Detect which cell encompasses the target text, then output its (x, y) center coordinate. 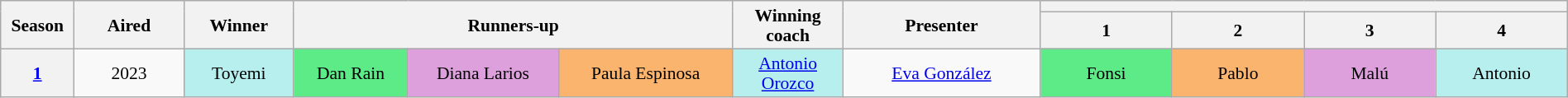
Runners-up (513, 25)
Pablo (1237, 72)
Malú (1370, 72)
2 (1237, 30)
Season (38, 25)
Winning coach (787, 25)
Winner (238, 25)
2023 (129, 72)
3 (1370, 30)
Toyemi (238, 72)
Diana Larios (483, 72)
Antonio Orozco (787, 72)
Eva González (941, 72)
Presenter (941, 25)
Fonsi (1107, 72)
4 (1502, 30)
Paula Espinosa (645, 72)
Aired (129, 25)
Dan Rain (351, 72)
Antonio (1502, 72)
